From the cell containing the given text, extract its center point as (x, y) coordinate. 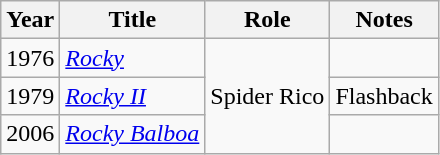
Spider Rico (268, 96)
Rocky II (132, 96)
Rocky (132, 58)
Role (268, 20)
Year (30, 20)
Notes (384, 20)
Title (132, 20)
1976 (30, 58)
Rocky Balboa (132, 134)
Flashback (384, 96)
1979 (30, 96)
2006 (30, 134)
